Search for the cell housing the specified text and yield its (x, y) center coordinate. 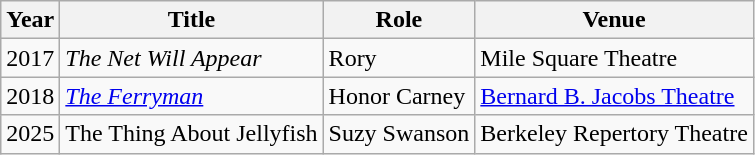
2025 (30, 134)
Venue (614, 20)
Mile Square Theatre (614, 58)
Honor Carney (399, 96)
2017 (30, 58)
Title (192, 20)
2018 (30, 96)
The Net Will Appear (192, 58)
Berkeley Repertory Theatre (614, 134)
Role (399, 20)
Rory (399, 58)
The Ferryman (192, 96)
Suzy Swanson (399, 134)
Bernard B. Jacobs Theatre (614, 96)
Year (30, 20)
The Thing About Jellyfish (192, 134)
